For the text-containing cell, return its midpoint in (x, y) coordinate format. 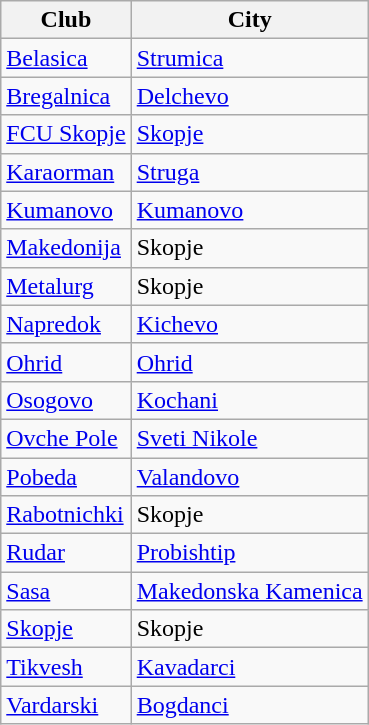
Rudar (66, 553)
Sasa (66, 591)
Ovche Pole (66, 438)
Rabotnichki (66, 515)
Struga (250, 172)
Metalurg (66, 286)
Delchevo (250, 96)
Karaorman (66, 172)
Valandovo (250, 477)
Bogdanci (250, 705)
Club (66, 20)
Kochani (250, 400)
Belasica (66, 58)
Vardarski (66, 705)
Pobeda (66, 477)
FCU Skopje (66, 134)
City (250, 20)
Makedonska Kamenica (250, 591)
Kichevo (250, 324)
Strumica (250, 58)
Napredok (66, 324)
Makedonija (66, 248)
Osogovo (66, 400)
Kavadarci (250, 667)
Probishtip (250, 553)
Bregalnica (66, 96)
Tikvesh (66, 667)
Sveti Nikole (250, 438)
